Find where the given text appears and provide that cell's center as (x, y) coordinate. 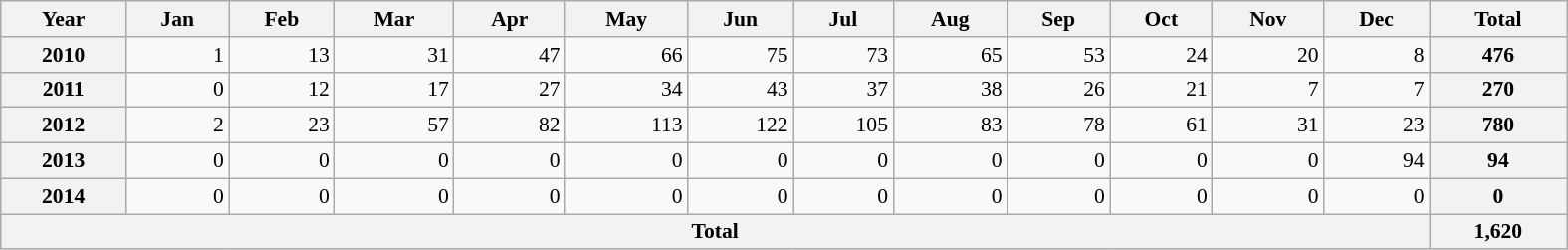
53 (1059, 55)
38 (950, 90)
34 (627, 90)
113 (627, 125)
Mar (394, 19)
Oct (1161, 19)
Nov (1268, 19)
75 (741, 55)
12 (282, 90)
270 (1499, 90)
17 (394, 90)
66 (627, 55)
83 (950, 125)
2014 (64, 196)
780 (1499, 125)
78 (1059, 125)
13 (282, 55)
2 (177, 125)
Jan (177, 19)
1 (177, 55)
20 (1268, 55)
2012 (64, 125)
21 (1161, 90)
2011 (64, 90)
65 (950, 55)
Feb (282, 19)
47 (510, 55)
476 (1499, 55)
Sep (1059, 19)
Apr (510, 19)
Jul (843, 19)
24 (1161, 55)
122 (741, 125)
2010 (64, 55)
73 (843, 55)
Year (64, 19)
37 (843, 90)
61 (1161, 125)
Jun (741, 19)
82 (510, 125)
2013 (64, 161)
May (627, 19)
1,620 (1499, 232)
26 (1059, 90)
Dec (1377, 19)
105 (843, 125)
57 (394, 125)
8 (1377, 55)
Aug (950, 19)
27 (510, 90)
43 (741, 90)
